Detect which cell encompasses the target text, then output its (x, y) center coordinate. 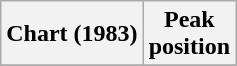
Chart (1983) (72, 34)
Peakposition (189, 34)
